Identify which cell holds the provided text, then report its (x, y) central coordinate. 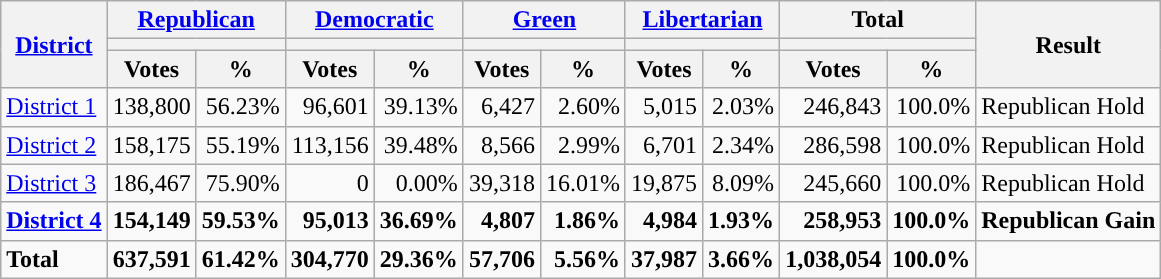
Republican (196, 20)
Green (544, 20)
16.01% (582, 183)
1.93% (742, 221)
37,987 (664, 259)
District 4 (54, 221)
55.19% (240, 145)
75.90% (240, 183)
36.69% (418, 221)
District (54, 44)
1,038,054 (834, 259)
19,875 (664, 183)
1.86% (582, 221)
5.56% (582, 259)
District 1 (54, 107)
2.34% (742, 145)
57,706 (502, 259)
Result (1068, 44)
154,149 (152, 221)
0.00% (418, 183)
2.03% (742, 107)
5,015 (664, 107)
4,807 (502, 221)
8.09% (742, 183)
39,318 (502, 183)
Republican Gain (1068, 221)
245,660 (834, 183)
39.48% (418, 145)
304,770 (330, 259)
158,175 (152, 145)
56.23% (240, 107)
0 (330, 183)
258,953 (834, 221)
Libertarian (702, 20)
138,800 (152, 107)
39.13% (418, 107)
4,984 (664, 221)
Democratic (374, 20)
8,566 (502, 145)
29.36% (418, 259)
186,467 (152, 183)
96,601 (330, 107)
District 3 (54, 183)
6,701 (664, 145)
61.42% (240, 259)
637,591 (152, 259)
6,427 (502, 107)
District 2 (54, 145)
2.60% (582, 107)
246,843 (834, 107)
95,013 (330, 221)
59.53% (240, 221)
286,598 (834, 145)
113,156 (330, 145)
3.66% (742, 259)
2.99% (582, 145)
